Find where the given text appears and provide that cell's center as [x, y] coordinate. 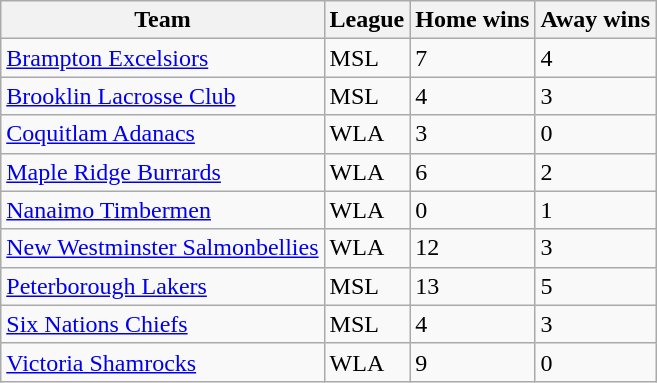
Peterborough Lakers [162, 286]
1 [596, 210]
2 [596, 172]
Six Nations Chiefs [162, 324]
Away wins [596, 20]
Coquitlam Adanacs [162, 134]
Home wins [472, 20]
Team [162, 20]
Victoria Shamrocks [162, 362]
6 [472, 172]
Nanaimo Timbermen [162, 210]
Brooklin Lacrosse Club [162, 96]
New Westminster Salmonbellies [162, 248]
Brampton Excelsiors [162, 58]
5 [596, 286]
13 [472, 286]
9 [472, 362]
7 [472, 58]
12 [472, 248]
Maple Ridge Burrards [162, 172]
League [367, 20]
